Capture the cell that displays the provided text and extract its [X, Y] central coordinate. 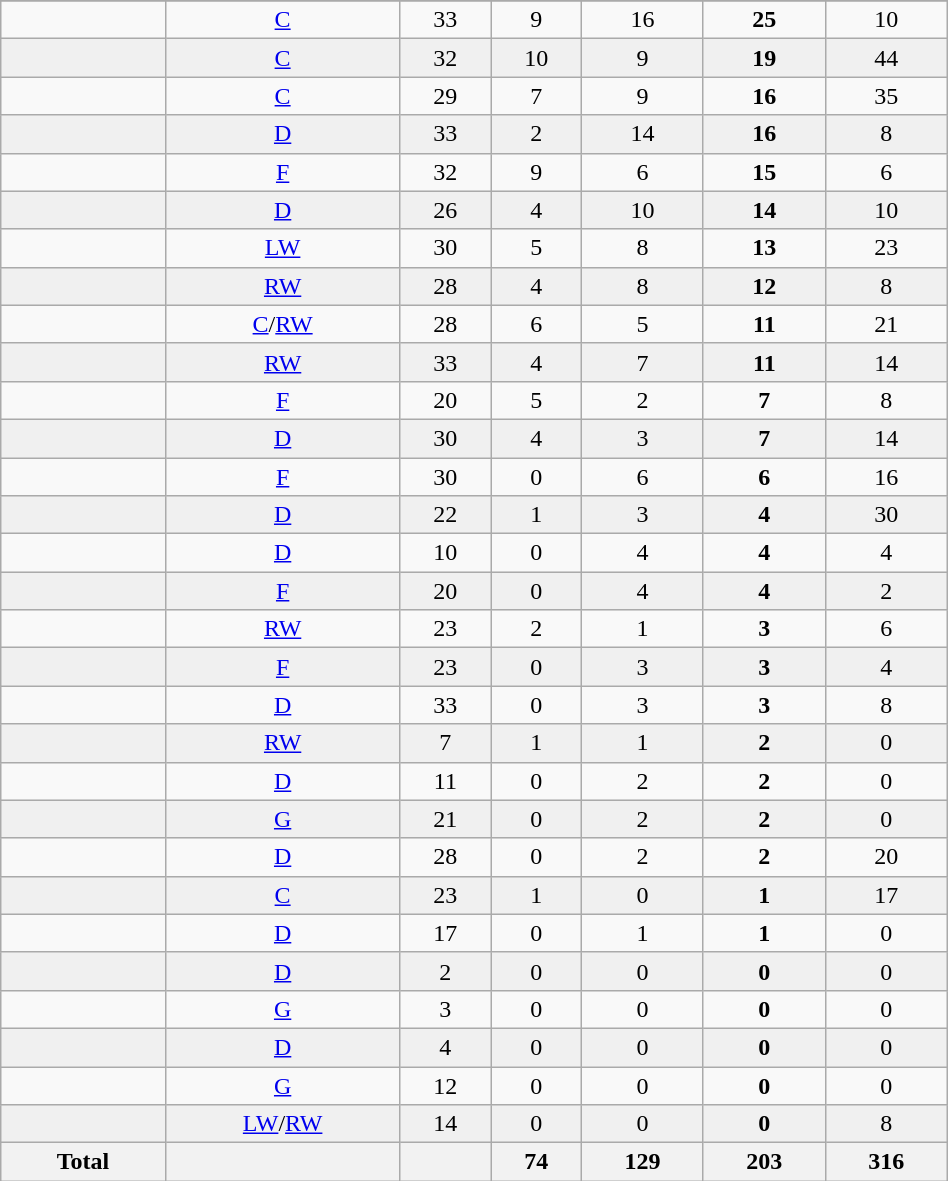
26 [446, 210]
LW [282, 248]
44 [886, 58]
22 [446, 515]
25 [764, 20]
19 [764, 58]
35 [886, 96]
Total [84, 1162]
C/RW [282, 324]
129 [643, 1162]
74 [536, 1162]
15 [764, 172]
LW/RW [282, 1124]
29 [446, 96]
13 [764, 248]
316 [886, 1162]
203 [764, 1162]
